From the cell containing the given text, extract its center point as (x, y) coordinate. 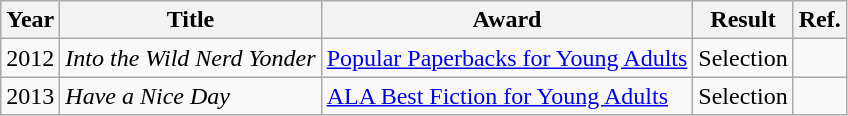
2012 (30, 58)
Year (30, 20)
ALA Best Fiction for Young Adults (507, 96)
Into the Wild Nerd Yonder (190, 58)
Award (507, 20)
Title (190, 20)
Ref. (820, 20)
Popular Paperbacks for Young Adults (507, 58)
Result (743, 20)
Have a Nice Day (190, 96)
2013 (30, 96)
